Locate the cell with the specified text and output its [x, y] center coordinate. 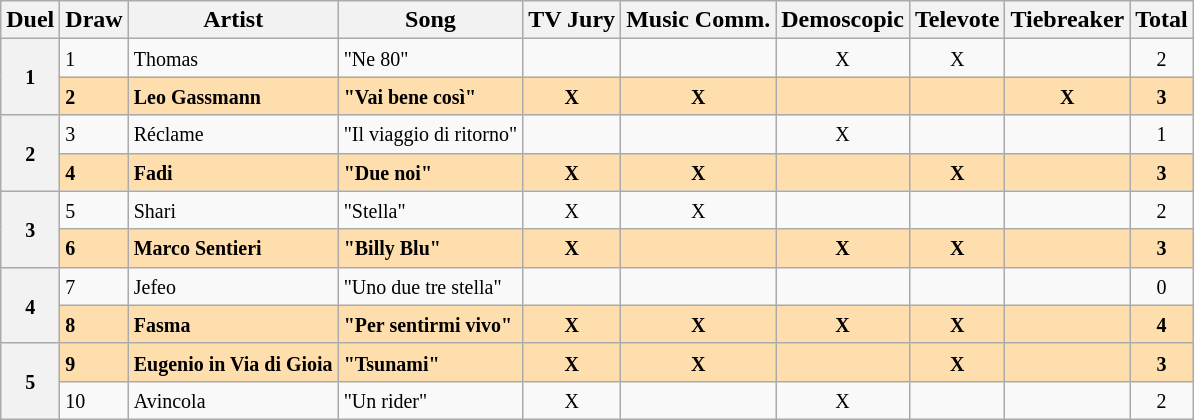
Eugenio in Via di Gioia [233, 362]
Shari [233, 210]
Tiebreaker [1068, 20]
Avincola [233, 400]
Leo Gassmann [233, 96]
7 [94, 286]
"Due noi" [430, 172]
Total [1162, 20]
Fadi [233, 172]
Duel [30, 20]
"Per sentirmi vivo" [430, 324]
10 [94, 400]
Jefeo [233, 286]
Artist [233, 20]
Televote [956, 20]
8 [94, 324]
"Ne 80" [430, 58]
Music Comm. [698, 20]
Draw [94, 20]
Fasma [233, 324]
"Vai bene così" [430, 96]
"Un rider" [430, 400]
6 [94, 248]
Demoscopic [843, 20]
9 [94, 362]
"Tsunami" [430, 362]
Réclame [233, 134]
"Il viaggio di ritorno" [430, 134]
"Billy Blu" [430, 248]
"Stella" [430, 210]
Marco Sentieri [233, 248]
TV Jury [572, 20]
"Uno due tre stella" [430, 286]
0 [1162, 286]
Song [430, 20]
Thomas [233, 58]
